Scan for the cell matching the given text and deliver its (X, Y) coordinate at center. 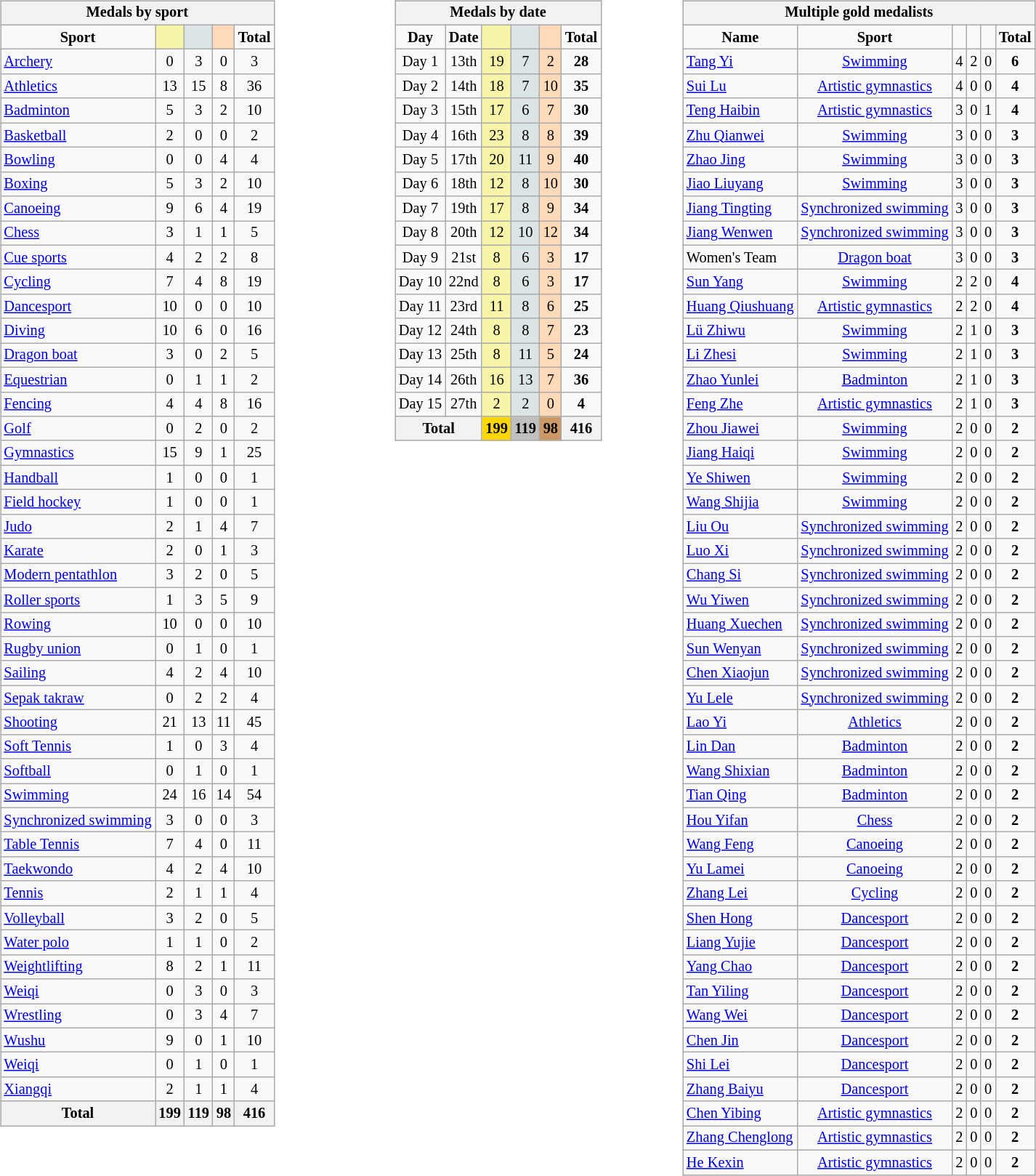
24th (464, 331)
He Kexin (740, 1162)
Tang Yi (740, 62)
Tennis (78, 893)
Multiple gold medalists (859, 13)
Day 9 (420, 257)
Zhu Qianwei (740, 135)
21 (170, 722)
Tian Qing (740, 796)
Day 6 (420, 184)
Handball (78, 478)
Teng Haibin (740, 110)
Jiang Wenwen (740, 233)
Xiangqi (78, 1090)
27th (464, 404)
Sepak takraw (78, 698)
Shooting (78, 722)
Zhang Chenglong (740, 1138)
14th (464, 86)
Yu Lele (740, 698)
Softball (78, 771)
Sui Lu (740, 86)
Golf (78, 429)
Lin Dan (740, 746)
14 (224, 796)
Day 2 (420, 86)
Yu Lamei (740, 869)
40 (581, 160)
Day 11 (420, 307)
20 (496, 160)
Roller sports (78, 600)
Day (420, 37)
Day 1 (420, 62)
Soft Tennis (78, 746)
Day 15 (420, 404)
18th (464, 184)
Huang Qiushuang (740, 307)
Zhang Lei (740, 893)
Day 4 (420, 135)
Wu Yiwen (740, 600)
Water polo (78, 943)
Day 14 (420, 379)
Day 13 (420, 355)
Lü Zhiwu (740, 331)
19th (464, 209)
39 (581, 135)
Date (464, 37)
16th (464, 135)
Zhao Yunlei (740, 379)
Bowling (78, 160)
21st (464, 257)
Medals by date (498, 13)
Rowing (78, 624)
Tan Yiling (740, 991)
Chen Yibing (740, 1113)
Archery (78, 62)
Jiang Tingting (740, 209)
Wang Wei (740, 1016)
25th (464, 355)
45 (254, 722)
Yang Chao (740, 967)
Boxing (78, 184)
Chen Xiaojun (740, 673)
Sun Wenyan (740, 649)
Day 7 (420, 209)
Feng Zhe (740, 404)
Weightlifting (78, 967)
Basketball (78, 135)
Wang Shijia (740, 502)
Huang Xuechen (740, 624)
Day 12 (420, 331)
17th (464, 160)
Lao Yi (740, 722)
Day 5 (420, 160)
Wang Shixian (740, 771)
Fencing (78, 404)
23rd (464, 307)
Sailing (78, 673)
Table Tennis (78, 845)
13th (464, 62)
Wrestling (78, 1016)
Karate (78, 551)
22nd (464, 282)
Judo (78, 526)
Day 3 (420, 110)
Chang Si (740, 576)
Field hockey (78, 502)
Equestrian (78, 379)
Women's Team (740, 257)
Shi Lei (740, 1065)
Zhou Jiawei (740, 429)
54 (254, 796)
15th (464, 110)
Ye Shiwen (740, 478)
Chen Jin (740, 1040)
Zhao Jing (740, 160)
Rugby union (78, 649)
Luo Xi (740, 551)
Liang Yujie (740, 943)
Modern pentathlon (78, 576)
Liu Ou (740, 526)
Zhang Baiyu (740, 1090)
Jiang Haiqi (740, 453)
Hou Yifan (740, 820)
Wang Feng (740, 845)
Wushu (78, 1040)
Shen Hong (740, 918)
Medals by sport (138, 13)
Jiao Liuyang (740, 184)
Taekwondo (78, 869)
28 (581, 62)
Day 8 (420, 233)
Name (740, 37)
26th (464, 379)
35 (581, 86)
Cue sports (78, 257)
Li Zhesi (740, 355)
Day 10 (420, 282)
Gymnastics (78, 453)
Volleyball (78, 918)
Sun Yang (740, 282)
20th (464, 233)
18 (496, 86)
Diving (78, 331)
